Extract the [x, y] coordinate from the center of the cell holding the provided text.  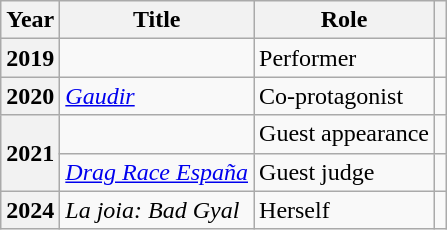
2019 [30, 58]
2024 [30, 210]
Role [344, 20]
Year [30, 20]
Performer [344, 58]
Guest appearance [344, 134]
La joia: Bad Gyal [157, 210]
Title [157, 20]
2021 [30, 153]
Drag Race España [157, 172]
Gaudir [157, 96]
2020 [30, 96]
Guest judge [344, 172]
Herself [344, 210]
Co-protagonist [344, 96]
